Capture the cell that displays the provided text and extract its [X, Y] central coordinate. 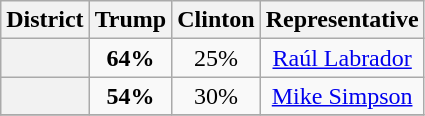
30% [216, 96]
Representative [342, 20]
25% [216, 58]
Clinton [216, 20]
Trump [130, 20]
Mike Simpson [342, 96]
Raúl Labrador [342, 58]
54% [130, 96]
District [45, 20]
64% [130, 58]
